Find where the given text appears and provide that cell's center as [x, y] coordinate. 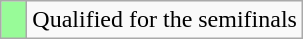
Qualified for the semifinals [165, 20]
